Return [x, y] of the center of cell containing provided text 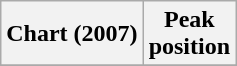
Peakposition [189, 34]
Chart (2007) [72, 34]
